Search for the cell housing the specified text and yield its [x, y] center coordinate. 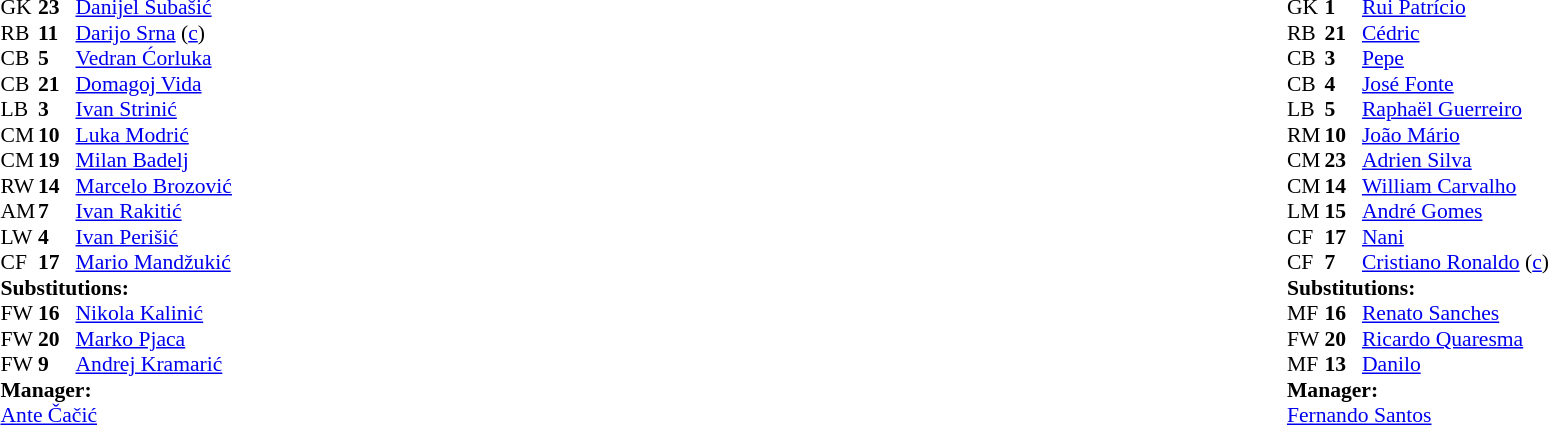
Nikola Kalinić [154, 313]
Ivan Perišić [154, 237]
Marcelo Brozović [154, 186]
23 [1343, 161]
15 [1343, 211]
Vedran Ćorluka [154, 59]
Domagoj Vida [154, 84]
19 [57, 161]
Darijo Srna (c) [154, 33]
LW [19, 237]
AM [19, 211]
Mario Mandžukić [154, 263]
Andrej Kramarić [154, 365]
11 [57, 33]
Milan Badelj [154, 161]
Manager: [116, 390]
13 [1343, 365]
Ivan Strinić [154, 109]
RM [1306, 135]
Ivan Rakitić [154, 211]
9 [57, 365]
Substitutions: [116, 288]
Marko Pjaca [154, 339]
LM [1306, 211]
RW [19, 186]
Luka Modrić [154, 135]
